Extract the [X, Y] coordinate from the center of the cell holding the provided text.  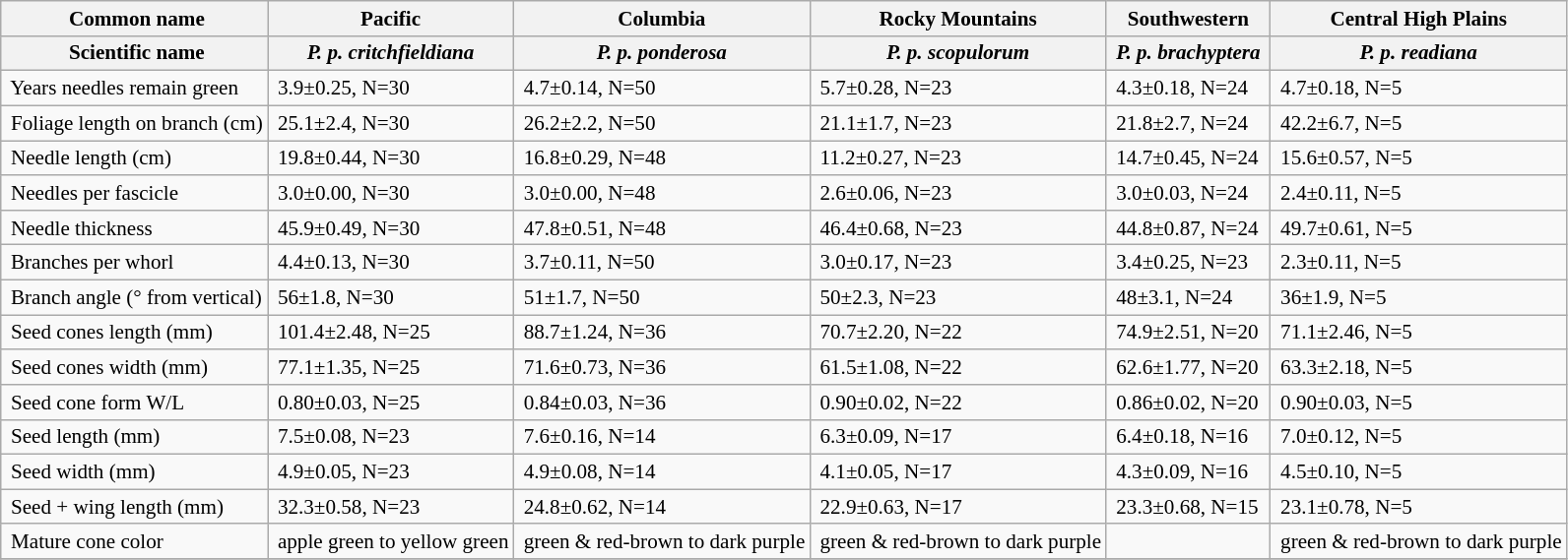
3.0±0.03, N=24 [1188, 193]
4.1±0.05, N=17 [957, 472]
71.6±0.73, N=36 [662, 366]
51±1.7, N=50 [662, 297]
36±1.9, N=5 [1418, 297]
Seed width (mm) [134, 472]
Seed + wing length (mm) [134, 506]
7.6±0.16, N=14 [662, 437]
5.7±0.28, N=23 [957, 89]
Scientific name [134, 53]
21.8±2.7, N=24 [1188, 122]
Needles per fascicle [134, 193]
77.1±1.35, N=25 [391, 366]
Southwestern [1188, 18]
4.7±0.18, N=5 [1418, 89]
7.0±0.12, N=5 [1418, 437]
Years needles remain green [134, 89]
4.9±0.05, N=23 [391, 472]
6.3±0.09, N=17 [957, 437]
Columbia [662, 18]
2.3±0.11, N=5 [1418, 262]
88.7±1.24, N=36 [662, 333]
16.8±0.29, N=48 [662, 157]
3.0±0.00, N=30 [391, 193]
49.7±0.61, N=5 [1418, 226]
11.2±0.27, N=23 [957, 157]
P. p. scopulorum [957, 53]
61.5±1.08, N=22 [957, 366]
Rocky Mountains [957, 18]
46.4±0.68, N=23 [957, 226]
Pacific [391, 18]
63.3±2.18, N=5 [1418, 366]
32.3±0.58, N=23 [391, 506]
Seed cones length (mm) [134, 333]
4.3±0.18, N=24 [1188, 89]
22.9±0.63, N=17 [957, 506]
21.1±1.7, N=23 [957, 122]
62.6±1.77, N=20 [1188, 366]
P. p. brachyptera [1188, 53]
23.3±0.68, N=15 [1188, 506]
3.0±0.00, N=48 [662, 193]
3.4±0.25, N=23 [1188, 262]
Mature cone color [134, 541]
Branch angle (° from vertical) [134, 297]
2.4±0.11, N=5 [1418, 193]
Common name [134, 18]
74.9±2.51, N=20 [1188, 333]
Needle length (cm) [134, 157]
0.80±0.03, N=25 [391, 402]
4.7±0.14, N=50 [662, 89]
19.8±0.44, N=30 [391, 157]
0.86±0.02, N=20 [1188, 402]
2.6±0.06, N=23 [957, 193]
4.9±0.08, N=14 [662, 472]
4.4±0.13, N=30 [391, 262]
Seed length (mm) [134, 437]
3.9±0.25, N=30 [391, 89]
44.8±0.87, N=24 [1188, 226]
50±2.3, N=23 [957, 297]
Seed cones width (mm) [134, 366]
7.5±0.08, N=23 [391, 437]
14.7±0.45, N=24 [1188, 157]
Central High Plains [1418, 18]
Foliage length on branch (cm) [134, 122]
15.6±0.57, N=5 [1418, 157]
0.84±0.03, N=36 [662, 402]
P. p. ponderosa [662, 53]
P. p. critchfieldiana [391, 53]
Branches per whorl [134, 262]
56±1.8, N=30 [391, 297]
3.7±0.11, N=50 [662, 262]
26.2±2.2, N=50 [662, 122]
4.3±0.09, N=16 [1188, 472]
42.2±6.7, N=5 [1418, 122]
6.4±0.18, N=16 [1188, 437]
23.1±0.78, N=5 [1418, 506]
48±3.1, N=24 [1188, 297]
45.9±0.49, N=30 [391, 226]
47.8±0.51, N=48 [662, 226]
0.90±0.02, N=22 [957, 402]
Seed cone form W/L [134, 402]
71.1±2.46, N=5 [1418, 333]
P. p. readiana [1418, 53]
24.8±0.62, N=14 [662, 506]
4.5±0.10, N=5 [1418, 472]
0.90±0.03, N=5 [1418, 402]
101.4±2.48, N=25 [391, 333]
3.0±0.17, N=23 [957, 262]
25.1±2.4, N=30 [391, 122]
Needle thickness [134, 226]
apple green to yellow green [391, 541]
70.7±2.20, N=22 [957, 333]
